Detect which cell encompasses the target text, then output its [x, y] center coordinate. 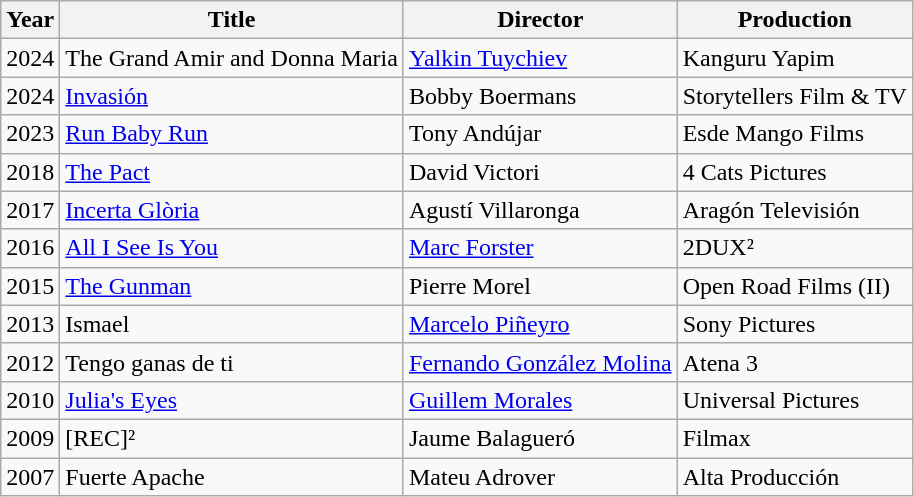
Fuerte Apache [232, 477]
Sony Pictures [794, 324]
4 Cats Pictures [794, 172]
2010 [30, 400]
2017 [30, 210]
Jaume Balagueró [540, 438]
Year [30, 20]
Esde Mango Films [794, 134]
2007 [30, 477]
Director [540, 20]
Atena 3 [794, 362]
Open Road Films (II) [794, 286]
Agustí Villaronga [540, 210]
2013 [30, 324]
[REC]² [232, 438]
David Victori [540, 172]
Production [794, 20]
Universal Pictures [794, 400]
Tengo ganas de ti [232, 362]
Marc Forster [540, 248]
2DUX² [794, 248]
The Grand Amir and Donna Maria [232, 58]
Bobby Boermans [540, 96]
Mateu Adrover [540, 477]
Julia's Eyes [232, 400]
All I See Is You [232, 248]
Ismael [232, 324]
2016 [30, 248]
Alta Producción [794, 477]
Pierre Morel [540, 286]
Run Baby Run [232, 134]
Guillem Morales [540, 400]
Invasión [232, 96]
2023 [30, 134]
2012 [30, 362]
Storytellers Film & TV [794, 96]
Kanguru Yapim [794, 58]
2015 [30, 286]
The Gunman [232, 286]
Yalkin Tuychiev [540, 58]
Aragón Televisión [794, 210]
Fernando González Molina [540, 362]
The Pact [232, 172]
Marcelo Piñeyro [540, 324]
Tony Andújar [540, 134]
Title [232, 20]
Filmax [794, 438]
2018 [30, 172]
2009 [30, 438]
Incerta Glòria [232, 210]
